For the text-containing cell, return its midpoint in (x, y) coordinate format. 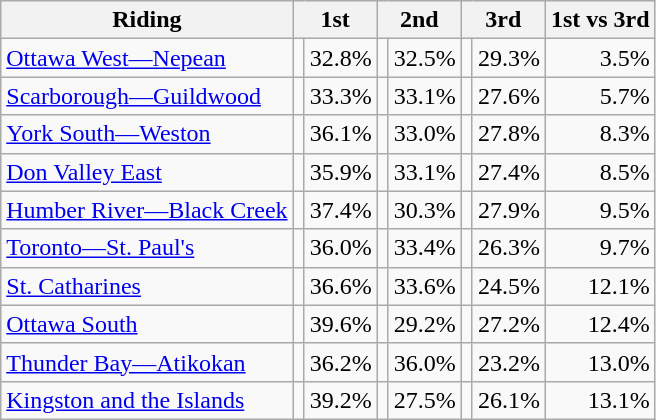
Thunder Bay—Atikokan (147, 362)
32.5% (424, 58)
13.0% (600, 362)
35.9% (340, 172)
36.2% (340, 362)
27.9% (508, 210)
Kingston and the Islands (147, 400)
Ottawa West—Nepean (147, 58)
26.3% (508, 248)
23.2% (508, 362)
1st (335, 20)
1st vs 3rd (600, 20)
2nd (419, 20)
27.4% (508, 172)
39.6% (340, 324)
8.5% (600, 172)
36.1% (340, 134)
33.0% (424, 134)
Scarborough—Guildwood (147, 96)
8.3% (600, 134)
Riding (147, 20)
St. Catharines (147, 286)
Don Valley East (147, 172)
26.1% (508, 400)
33.6% (424, 286)
Toronto—St. Paul's (147, 248)
30.3% (424, 210)
39.2% (340, 400)
13.1% (600, 400)
5.7% (600, 96)
12.4% (600, 324)
York South—Weston (147, 134)
Ottawa South (147, 324)
9.7% (600, 248)
36.6% (340, 286)
29.3% (508, 58)
3rd (503, 20)
12.1% (600, 286)
9.5% (600, 210)
27.8% (508, 134)
29.2% (424, 324)
37.4% (340, 210)
27.6% (508, 96)
33.4% (424, 248)
27.2% (508, 324)
24.5% (508, 286)
Humber River—Black Creek (147, 210)
3.5% (600, 58)
27.5% (424, 400)
32.8% (340, 58)
33.3% (340, 96)
